Determine the (X, Y) coordinate at the center of the cell enclosing the given text.  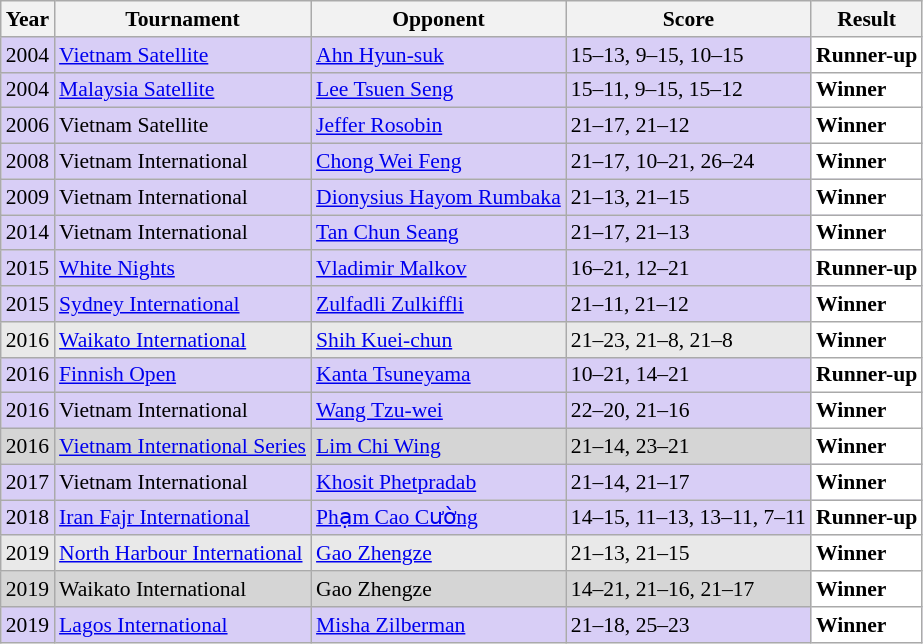
22–20, 21–16 (688, 411)
Lim Chi Wing (438, 447)
16–21, 12–21 (688, 269)
21–18, 25–23 (688, 625)
21–17, 10–21, 26–24 (688, 162)
Result (866, 19)
North Harbour International (182, 554)
Kanta Tsuneyama (438, 375)
Vietnam International Series (182, 447)
21–17, 21–12 (688, 126)
Opponent (438, 19)
21–17, 21–13 (688, 233)
2009 (28, 197)
Chong Wei Feng (438, 162)
Tournament (182, 19)
Score (688, 19)
14–21, 21–16, 21–17 (688, 589)
Shih Kuei-chun (438, 340)
21–23, 21–8, 21–8 (688, 340)
Tan Chun Seang (438, 233)
Malaysia Satellite (182, 90)
21–11, 21–12 (688, 304)
Vladimir Malkov (438, 269)
Jeffer Rosobin (438, 126)
2008 (28, 162)
Finnish Open (182, 375)
Ahn Hyun-suk (438, 55)
Zulfadli Zulkiffli (438, 304)
21–14, 21–17 (688, 482)
2017 (28, 482)
21–14, 23–21 (688, 447)
2014 (28, 233)
Lee Tsuen Seng (438, 90)
Lagos International (182, 625)
2006 (28, 126)
Wang Tzu-wei (438, 411)
10–21, 14–21 (688, 375)
Year (28, 19)
Khosit Phetpradab (438, 482)
15–13, 9–15, 10–15 (688, 55)
White Nights (182, 269)
Sydney International (182, 304)
15–11, 9–15, 15–12 (688, 90)
Phạm Cao Cường (438, 518)
2018 (28, 518)
Iran Fajr International (182, 518)
14–15, 11–13, 13–11, 7–11 (688, 518)
Dionysius Hayom Rumbaka (438, 197)
Misha Zilberman (438, 625)
